For the text-containing cell, return its midpoint in (X, Y) coordinate format. 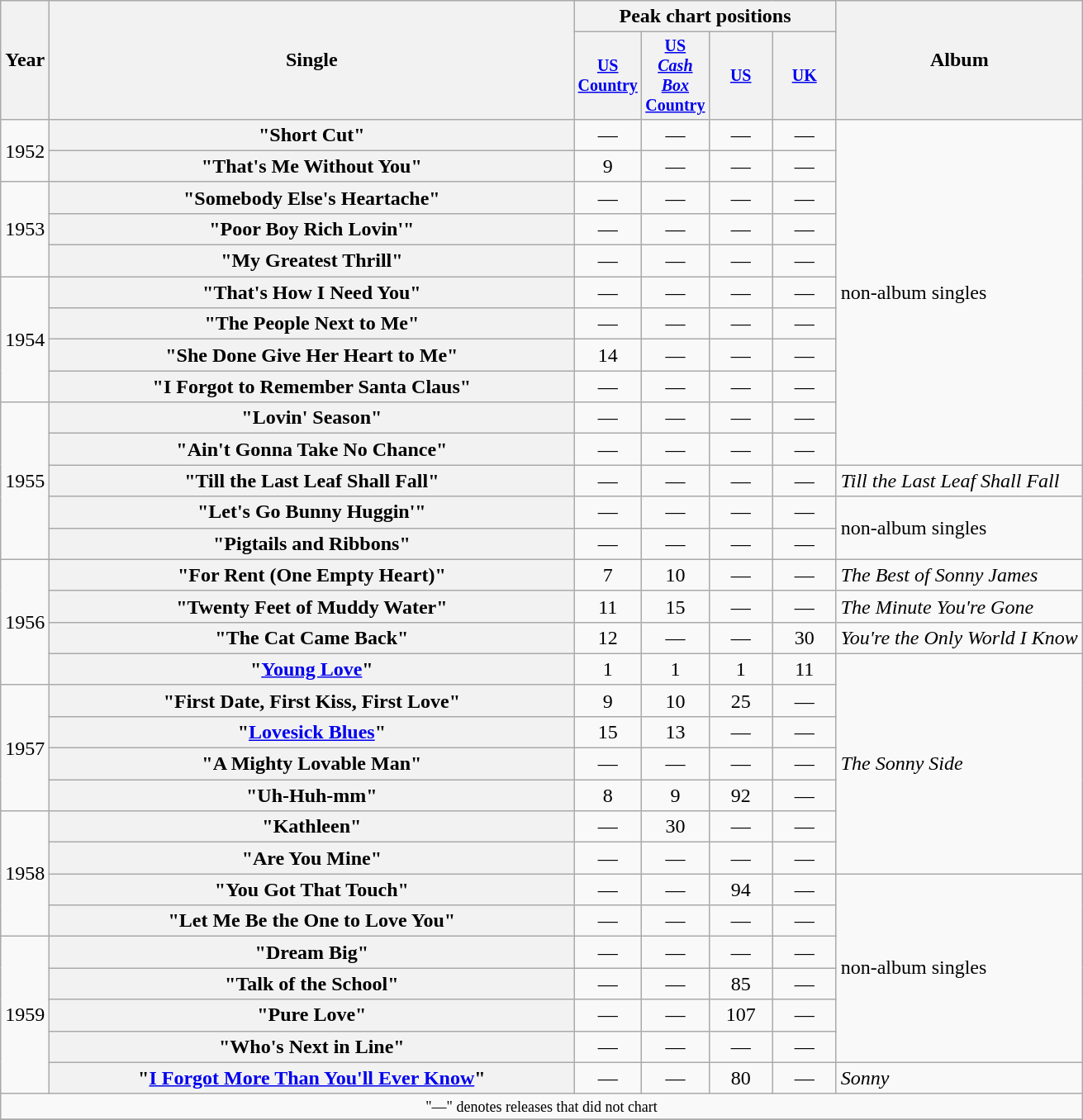
"Lovesick Blues" (312, 732)
92 (740, 795)
1959 (25, 1015)
14 (608, 355)
85 (740, 984)
"That's Me Without You" (312, 166)
"Are You Mine" (312, 858)
"She Done Give Her Heart to Me" (312, 355)
1952 (25, 150)
80 (740, 1078)
The Minute You're Gone (959, 606)
13 (676, 732)
UK (805, 76)
"Kathleen" (312, 827)
Single (312, 60)
"Dream Big" (312, 952)
"Let Me Be the One to Love You" (312, 921)
"You Got That Touch" (312, 890)
US (740, 76)
US Country (608, 76)
12 (608, 638)
"Pure Love" (312, 1015)
"—" denotes releases that did not chart (542, 1107)
"Somebody Else's Heartache" (312, 197)
"The Cat Came Back" (312, 638)
94 (740, 890)
"A Mighty Lovable Man" (312, 764)
"First Date, First Kiss, First Love" (312, 700)
"Ain't Gonna Take No Chance" (312, 449)
"Let's Go Bunny Huggin'" (312, 512)
Till the Last Leaf Shall Fall (959, 481)
"Till the Last Leaf Shall Fall" (312, 481)
"Young Love" (312, 669)
Peak chart positions (705, 17)
US Cash Box Country (676, 76)
8 (608, 795)
"I Forgot to Remember Santa Claus" (312, 387)
1957 (25, 747)
"That's How I Need You" (312, 292)
Sonny (959, 1078)
107 (740, 1015)
"Short Cut" (312, 135)
"Pigtails and Ribbons" (312, 543)
"For Rent (One Empty Heart)" (312, 575)
1955 (25, 481)
"My Greatest Thrill" (312, 261)
"I Forgot More Than You'll Ever Know" (312, 1078)
Album (959, 60)
The Best of Sonny James (959, 575)
25 (740, 700)
You're the Only World I Know (959, 638)
1953 (25, 229)
"Talk of the School" (312, 984)
"Poor Boy Rich Lovin'" (312, 229)
1958 (25, 874)
7 (608, 575)
"Twenty Feet of Muddy Water" (312, 606)
"Lovin' Season" (312, 418)
"The People Next to Me" (312, 324)
"Uh-Huh-mm" (312, 795)
1956 (25, 622)
1954 (25, 339)
"Who's Next in Line" (312, 1046)
The Sonny Side (959, 763)
Year (25, 60)
